Determine the (x, y) coordinate at the center of the cell enclosing the given text.  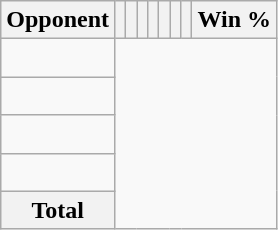
Win % (234, 20)
Opponent (58, 20)
Total (58, 210)
